From the cell containing the given text, extract its center point as [x, y] coordinate. 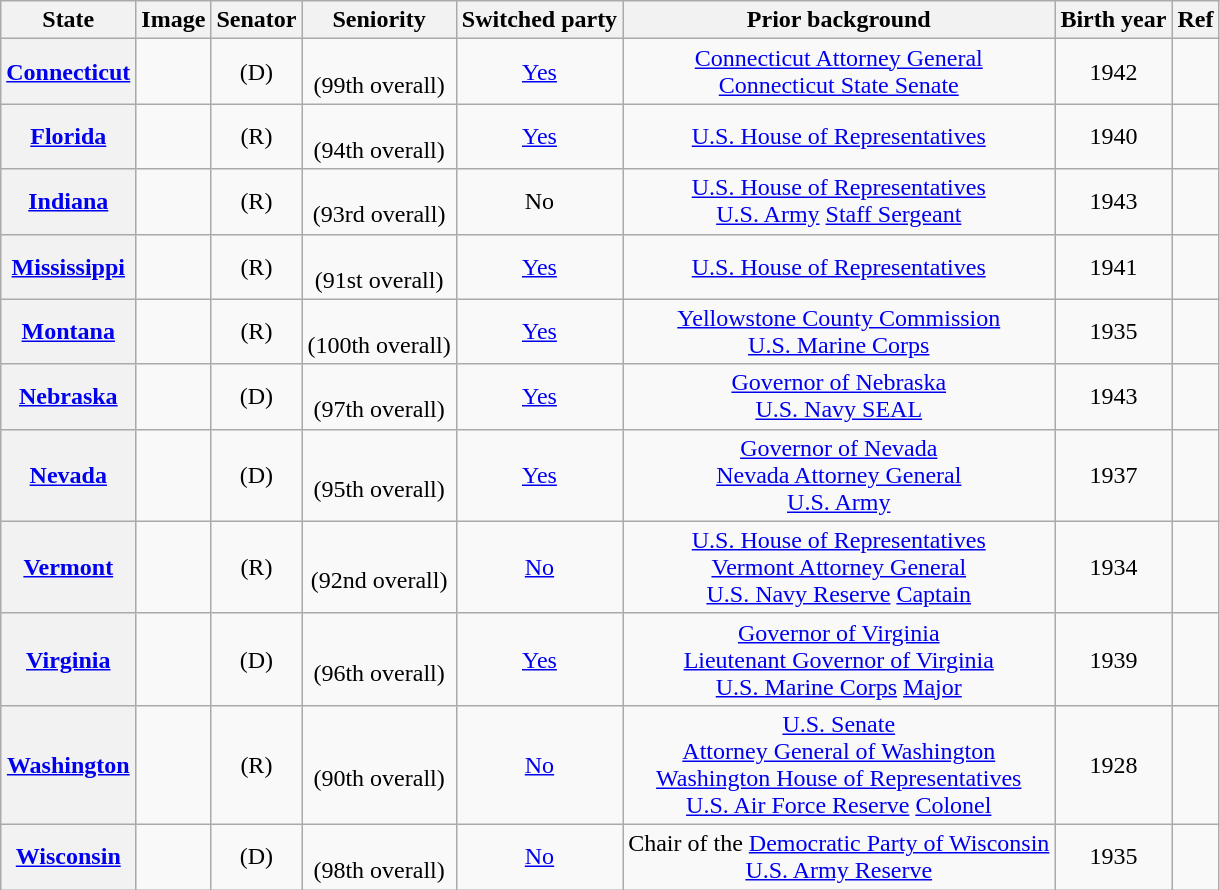
(96th overall) [379, 659]
(99th overall) [379, 72]
Mississippi [68, 266]
Connecticut Attorney GeneralConnecticut State Senate [839, 72]
Chair of the Democratic Party of WisconsinU.S. Army Reserve [839, 856]
Senator [256, 20]
(90th overall) [379, 764]
U.S. SenateAttorney General of WashingtonWashington House of RepresentativesU.S. Air Force Reserve Colonel [839, 764]
Virginia [68, 659]
U.S. House of RepresentativesU.S. Army Staff Sergeant [839, 202]
Governor of VirginiaLieutenant Governor of VirginiaU.S. Marine Corps Major [839, 659]
(93rd overall) [379, 202]
Montana [68, 332]
Governor of NebraskaU.S. Navy SEAL [839, 396]
Switched party [539, 20]
Image [174, 20]
Nebraska [68, 396]
(97th overall) [379, 396]
1941 [1114, 266]
Ref [1196, 20]
(95th overall) [379, 475]
1928 [1114, 764]
(100th overall) [379, 332]
1937 [1114, 475]
Florida [68, 136]
Wisconsin [68, 856]
Vermont [68, 567]
1939 [1114, 659]
Prior background [839, 20]
Connecticut [68, 72]
U.S. House of RepresentativesVermont Attorney GeneralU.S. Navy Reserve Captain [839, 567]
Birth year [1114, 20]
1940 [1114, 136]
Indiana [68, 202]
Yellowstone County CommissionU.S. Marine Corps [839, 332]
Seniority [379, 20]
1934 [1114, 567]
Governor of NevadaNevada Attorney GeneralU.S. Army [839, 475]
(91st overall) [379, 266]
Nevada [68, 475]
(92nd overall) [379, 567]
Washington [68, 764]
1942 [1114, 72]
(94th overall) [379, 136]
(98th overall) [379, 856]
State [68, 20]
